For the text-containing cell, return its midpoint in [x, y] coordinate format. 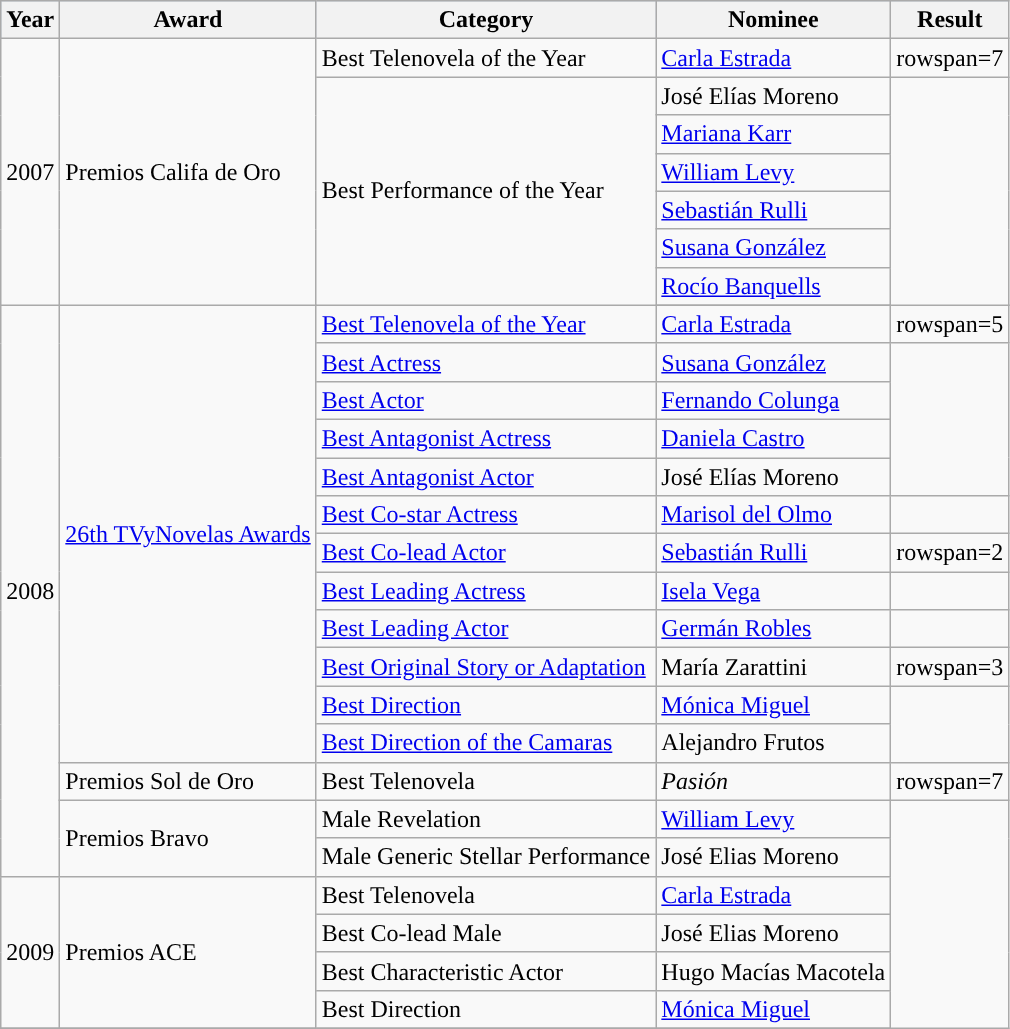
Isela Vega [774, 591]
Alejandro Frutos [774, 743]
Premios Sol de Oro [188, 781]
Award [188, 20]
Best Co-lead Actor [486, 553]
Premios Califa de Oro [188, 172]
26th TVyNovelas Awards [188, 534]
Best Original Story or Adaptation [486, 667]
Premios ACE [188, 952]
Best Leading Actress [486, 591]
2008 [30, 590]
Best Antagonist Actor [486, 477]
Result [950, 20]
rowspan=5 [950, 324]
Year [30, 20]
Best Co-star Actress [486, 515]
Best Leading Actor [486, 629]
Best Direction of the Camaras [486, 743]
Rocío Banquells [774, 286]
Fernando Colunga [774, 400]
Germán Robles [774, 629]
Premios Bravo [188, 838]
Pasión [774, 781]
María Zarattini [774, 667]
Male Revelation [486, 819]
Hugo Macías Macotela [774, 971]
Best Characteristic Actor [486, 971]
Category [486, 20]
rowspan=2 [950, 553]
Mariana Karr [774, 134]
Male Generic Stellar Performance [486, 857]
2007 [30, 172]
Nominee [774, 20]
Best Actor [486, 400]
Best Co-lead Male [486, 933]
2009 [30, 952]
Daniela Castro [774, 438]
Marisol del Olmo [774, 515]
Best Performance of the Year [486, 191]
Best Actress [486, 362]
Best Antagonist Actress [486, 438]
rowspan=3 [950, 667]
